Return the [X, Y] coordinate for the center point of the cell that contains the specified text.  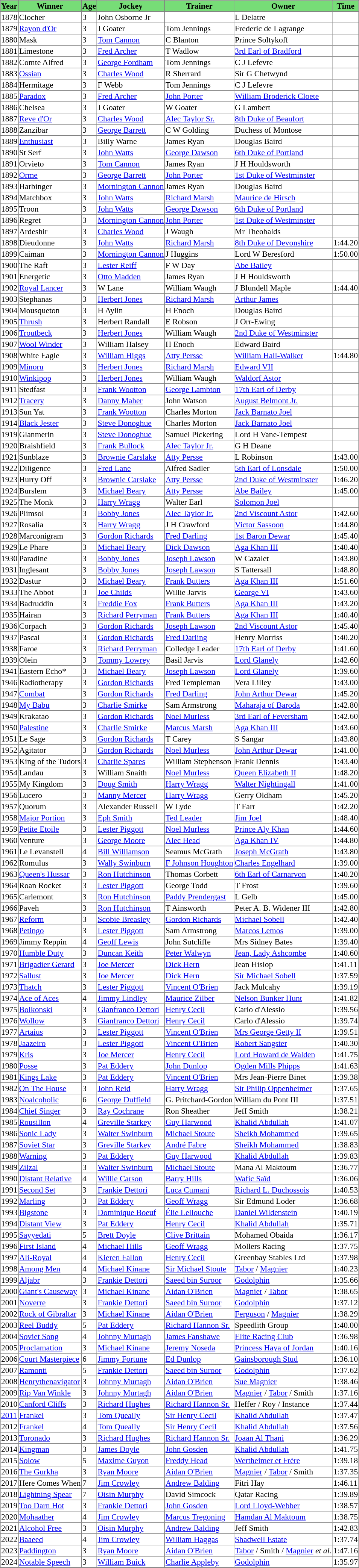
Time [345, 6]
L Delatre [283, 17]
William du Pont III [283, 1100]
1878 [9, 17]
Clocher [50, 17]
Marcos Lemos [283, 931]
Marcus Marsh [199, 728]
The Raft [50, 265]
1965 [9, 897]
1:36.10 [345, 1359]
1:40.30 [345, 1043]
Royal Lancer [50, 288]
Ace of Aces [50, 998]
Maxime Guyon [131, 1461]
1:48.80 [345, 570]
Paddy Prendergast [199, 897]
1:37.59 [345, 976]
Marconigram [50, 536]
Canford Cliffs [50, 1404]
First Island [50, 1246]
The Abbot [50, 592]
Thrush [50, 322]
1929 [9, 547]
2023 [9, 1551]
1:38.75 [345, 1517]
Wollow [50, 1021]
1991 [9, 1190]
1894 [9, 198]
1879 [9, 29]
Frederic de Lagrange [283, 29]
1931 [9, 570]
Ray Cochrane [131, 1111]
Caiman [50, 254]
Magnier / Tabor [283, 1291]
Ossian [50, 74]
R Sherrard [199, 74]
Daniel Wildenstein [283, 1212]
1:36.77 [345, 1167]
Jack Mulcahy [283, 987]
1896 [9, 220]
Lucero [50, 795]
George Fordham [131, 62]
1952 [9, 750]
Mr Theobalds [283, 232]
1927 [9, 525]
S Tattersall [283, 570]
2002 [9, 1314]
Willie Jarvis [199, 592]
1906 [9, 333]
Palestine [50, 728]
Joe Childs [131, 592]
Sue Magnier [283, 1382]
1961 [9, 852]
Kieren Fallon [131, 1258]
George Moore [131, 840]
Tabor / Magnier [283, 1269]
2018 [9, 1494]
1:37.47 [345, 1415]
Combat [50, 694]
1:38.46 [345, 1382]
Troutbeck [50, 333]
1:43.40 [345, 761]
Orme [50, 175]
Arthur James [283, 299]
Fred Lane [131, 468]
1890 [9, 153]
2015 [9, 1461]
1972 [9, 976]
Venture [50, 840]
L Gelb [283, 897]
John Osborne Jr [131, 17]
2017 [9, 1483]
Ogden Mills Phipps [283, 1066]
John Reid [131, 1088]
T Farr [283, 807]
1908 [9, 356]
William Higgs [131, 356]
1966 [9, 908]
Joaan Al Thani [283, 1438]
William Buick [131, 1562]
Proclamation [50, 1348]
1:38.21 [345, 1111]
Otto Madden [131, 277]
1904 [9, 310]
Maurice de Hirsch [283, 198]
Victor Sassoon [283, 525]
Eph Smith [131, 818]
Ron Sheather [199, 1111]
Braishfield [50, 446]
1:48.40 [345, 818]
Inglesant [50, 570]
John Dunlop [199, 1066]
Seamus McGrath [199, 852]
1996 [9, 1246]
1981 [9, 1077]
Winkipop [50, 378]
Mrs Sidney Bates [283, 942]
1911 [9, 389]
1903 [9, 299]
Mousqueton [50, 310]
Edward Baird [283, 344]
Bolkonski [50, 1010]
1964 [9, 885]
3rd Earl of Feversham [283, 716]
Jaazeiro [50, 1043]
1888 [9, 130]
William Snaith [131, 773]
Jean Hislop [283, 964]
1:42.83 [345, 1528]
Noalcoholic [50, 1100]
1:36.06 [345, 1179]
1:42.20 [345, 807]
William Hall-Walker [283, 356]
1979 [9, 1055]
Gerry Oldham [283, 795]
Rayon d'Or [50, 29]
1:39.89 [345, 1494]
1901 [9, 277]
Peter A. B. Widener III [283, 908]
Noverre [50, 1303]
William Stephenson [199, 761]
Dastur [50, 581]
1:37.98 [345, 1258]
The Gurkha [50, 1472]
1978 [9, 1043]
1935 [9, 615]
1:40.53 [345, 1190]
Troon [50, 209]
The Monk [50, 502]
Jimmy Fortune [131, 1359]
Lord W Beresford [283, 254]
Wafic Saïd [283, 1179]
Aljabr [50, 1280]
Ted Leader [199, 818]
George VI [283, 592]
1:37.75 [345, 1246]
1:39.19 [345, 987]
Fitri Hay [283, 1483]
1986 [9, 1134]
1:43.20 [345, 604]
2014 [9, 1449]
1:51.60 [345, 581]
Walter Earl [199, 502]
Alec Head [199, 840]
Mollers Racing [283, 1246]
1922 [9, 468]
Mohaather [50, 1517]
Rock of Gibraltar [50, 1314]
Alexander Russell [131, 807]
1928 [9, 536]
Sir G Chetwynd [283, 74]
Waldorf Astor [283, 378]
Aga Khan IV [283, 840]
1:40.23 [345, 1269]
Wally Swinburn [131, 863]
Mrs Jean-Pierre Binet [283, 1077]
1900 [9, 265]
Manny Mercer [131, 795]
Kingman [50, 1449]
1st Baron Dewar [283, 536]
Duncan Keith [131, 953]
Thatch [50, 987]
Michael Hills [131, 1246]
E Robson [199, 322]
1:38.57 [345, 1506]
Lightning Spear [50, 1494]
George Lambton [199, 389]
1:37.35 [345, 1472]
1953 [9, 761]
1951 [9, 739]
Olein [50, 660]
1892 [9, 175]
1:39.65 [345, 1134]
1997 [9, 1258]
1:39.40 [345, 942]
Burslem [50, 491]
1:38.83 [345, 1145]
1925 [9, 502]
Agitator [50, 750]
Duchess of Montose [283, 130]
Sayyedati [50, 1235]
1982 [9, 1088]
1913 [9, 412]
Mask [50, 40]
1923 [9, 480]
1937 [9, 637]
W Goater [199, 107]
Le Sage [50, 739]
Quorum [50, 807]
1:37.51 [345, 1100]
1962 [9, 863]
Tommy Lowrey [131, 660]
Posse [50, 1066]
1:35.71 [345, 1224]
Romulus [50, 863]
Dominique Boeuf [131, 1212]
Zilzal [50, 1167]
1:48.20 [345, 773]
2019 [9, 1506]
George Duffield [131, 1100]
Queen's Hussar [50, 874]
T Frost [283, 885]
Joseph McGrath [283, 852]
1976 [9, 1021]
Hermitage [50, 85]
Mana Al Maktoum [283, 1167]
Alfred Sadler [199, 468]
Charles Engelhard [283, 863]
Greenbay Stables Ltd [283, 1258]
1884 [9, 85]
Kris [50, 1055]
Marling [50, 1201]
Reve d'Or [50, 119]
John Sutcliffe [199, 942]
Notable Speech [50, 1562]
1968 [9, 931]
1899 [9, 254]
Walter Nightingall [283, 784]
1998 [9, 1269]
Michael Sobell [283, 919]
F W Day [199, 265]
Maurice Zilber [199, 998]
Doug Smith [131, 784]
Sir Edmund Loder [283, 1201]
8th Duke of Beaufort [283, 119]
1956 [9, 795]
1921 [9, 457]
W Lane [131, 288]
W Cazalet [283, 558]
J Waugh [199, 232]
Dieudonne [50, 243]
1959 [9, 829]
2024 [9, 1562]
1995 [9, 1235]
1:46.20 [345, 480]
1924 [9, 491]
2016 [9, 1472]
Winner [50, 6]
Krakatao [50, 716]
1895 [9, 209]
H Aylin [131, 310]
1939 [9, 660]
2009 [9, 1393]
Rosalia [50, 525]
1:40.60 [345, 953]
My Babu [50, 705]
Henry Morriss [283, 637]
Minoru [50, 367]
Elite Racing Club [283, 1336]
Charlie Spares [131, 761]
Sallust [50, 976]
5th Earl of Lonsdale [283, 468]
1:36.29 [345, 1438]
Bill Williamson [131, 852]
Samuel Pickering [199, 434]
Age [89, 6]
Willie Carson [131, 1179]
1:37.56 [345, 1427]
Corpach [50, 626]
Petite Etoile [50, 829]
6th Earl of Carnarvon [283, 874]
1:40.19 [345, 1212]
Distant Relative [50, 1179]
Year [9, 6]
Prince Soltykoff [283, 40]
1969 [9, 942]
1:46.11 [345, 1483]
1:36.98 [345, 1336]
1958 [9, 818]
Alcohol Free [50, 1528]
1:37.62 [345, 1370]
2006 [9, 1359]
Comte Alfred [50, 62]
1954 [9, 773]
Sunblaze [50, 457]
1:35.66 [345, 1280]
1990 [9, 1179]
1:37.16 [345, 1393]
1946 [9, 683]
Qatar Racing [283, 1494]
Vera Lilley [283, 683]
Chief Singer [50, 1111]
Élie Lellouche [199, 1212]
Radiotherapy [50, 683]
1970 [9, 953]
2020 [9, 1517]
Freddy Head [199, 1461]
1957 [9, 807]
Mohamed Obaida [283, 1235]
Scobie Breasley [131, 919]
Regret [50, 220]
Rip Van Winkle [50, 1393]
Stedfast [50, 389]
1949 [9, 716]
Baaeed [50, 1539]
Paradox [50, 96]
1992 [9, 1201]
Paddington [50, 1551]
Shadwell Estate [283, 1539]
C W Golding [199, 130]
Energetic [50, 277]
Chelsea [50, 107]
1:41.07 [345, 1122]
1973 [9, 987]
1993 [9, 1212]
Herbert Randall [131, 322]
2005 [9, 1348]
Le Levanstell [50, 852]
1905 [9, 322]
1974 [9, 998]
T Carey [199, 739]
1919 [9, 434]
1898 [9, 243]
1897 [9, 232]
3rd Earl of Bradford [283, 51]
Charlie Appleby [199, 1562]
Thomas Corbett [199, 874]
Artaius [50, 1032]
1889 [9, 141]
1891 [9, 164]
1977 [9, 1032]
1983 [9, 1100]
Alec Taylor Sr. [199, 119]
Paradine [50, 558]
1984 [9, 1111]
1967 [9, 919]
T Ainsworth [199, 908]
Ferguson / Magnier [283, 1314]
J Huggins [199, 254]
1:37.12 [345, 1303]
Glanmerin [50, 434]
1950 [9, 728]
Colledge Leader [199, 649]
Diligence [50, 468]
F Webb [131, 85]
1938 [9, 649]
1:37.74 [345, 1539]
Faroe [50, 649]
Trainer [199, 6]
Sir Michael Sobell [283, 976]
William Haggas [199, 1539]
1988 [9, 1156]
Robert Sangster [283, 1043]
My Kingdom [50, 784]
Sun Yat [50, 412]
J Blundell Maple [283, 288]
1:42.40 [345, 919]
Princess Haya of Jordan [283, 1348]
Sir Michael Stoute [199, 1269]
1934 [9, 604]
1:36.68 [345, 1201]
Second Set [50, 1190]
1985 [9, 1122]
Petingo [50, 931]
1:36.17 [345, 1235]
1941 [9, 671]
1909 [9, 367]
Plimsol [50, 513]
1:38.29 [345, 1314]
Ali-Royal [50, 1258]
2022 [9, 1539]
1971 [9, 964]
1:39.83 [345, 1156]
Harbinger [50, 186]
Badruddin [50, 604]
1880 [9, 40]
Billy Warne [131, 141]
T Wadlow [199, 51]
Frank Bullock [131, 446]
1:47.16 [345, 1551]
G Lambert [283, 107]
Owner [283, 6]
1902 [9, 288]
1920 [9, 446]
1989 [9, 1167]
2007 [9, 1370]
1:40.16 [345, 1348]
1960 [9, 840]
1887 [9, 119]
James Doyle [131, 1449]
Jean, Lady Ashcombe [283, 953]
1963 [9, 874]
Brigadier Gerard [50, 964]
Ardeshir [50, 232]
Jimmy Reppin [50, 942]
John Watson [199, 401]
Marcus Tregoning [199, 1517]
2010 [9, 1404]
George Todd [199, 885]
1:41.82 [345, 998]
Mrs George Getty II [283, 1032]
Court Masterpiece [50, 1359]
Wool Winder [50, 344]
Paveh [50, 908]
Orvieto [50, 164]
G H Deane [283, 446]
Clive Brittain [199, 1235]
Hurry Off [50, 480]
Roan Rocket [50, 885]
1:39.51 [345, 1032]
1955 [9, 784]
Danny Maher [131, 401]
Solow [50, 1461]
David Simcock [199, 1494]
André Fabre [199, 1145]
Fred Templeman [199, 683]
2021 [9, 1528]
William Broderick Cloete [283, 96]
Geoff Lewis [131, 942]
Lord Howard de Walden [283, 1055]
Gainsborough Stud [283, 1359]
Here Comes When [50, 1483]
1907 [9, 344]
Prince Aly Khan [283, 829]
2011 [9, 1415]
2012 [9, 1427]
Basil Jarvis [199, 660]
F Johnson Houghton [199, 863]
1930 [9, 558]
2003 [9, 1325]
1:37.65 [345, 1088]
Warning [50, 1156]
S Sangar [283, 739]
Ramonti [50, 1370]
Maharaja of Baroda [283, 705]
On The House [50, 1088]
Peter Walwyn [199, 953]
1885 [9, 96]
Pascal [50, 637]
Zanzibar [50, 130]
J Orr-Ewing [283, 322]
Dick Dawson [199, 547]
1:41.63 [345, 1066]
Soviet Song [50, 1336]
1:35.97 [345, 1562]
1914 [9, 423]
Landau [50, 773]
1:44.20 [345, 243]
1975 [9, 1010]
1:41.60 [345, 649]
J H Crawford [199, 525]
Jim Joel [283, 818]
Heffer / Roy / Instance [283, 1404]
Kings Lake [50, 1077]
2000 [9, 1291]
Barry Hills [199, 1179]
1912 [9, 401]
Rousillon [50, 1122]
1910 [9, 378]
L Robinson [283, 457]
1:39.56 [345, 1010]
Jimmy Lindley [131, 998]
Luca Cumani [199, 1190]
8th Duke of Devonshire [283, 243]
Lester Reiff [131, 265]
Tabor / Smith / Magnier et al. [283, 1551]
Richard L. Duchossois [283, 1190]
G. Pritchard-Gordon [199, 1100]
Toronado [50, 1438]
Black Jester [50, 423]
2008 [9, 1382]
1980 [9, 1066]
Wertheimer et Frère [283, 1461]
1:38.65 [345, 1291]
1:39.74 [345, 1021]
Reform [50, 919]
1987 [9, 1145]
1926 [9, 513]
Too Darn Hot [50, 1506]
1999 [9, 1280]
1994 [9, 1224]
Hairan [50, 615]
King of the Tudors [50, 761]
Nelson Bunker Hunt [283, 998]
Sonic Lady [50, 1134]
August Belmont Jr. [283, 401]
Speedlith Group [283, 1325]
Ed Dunlop [199, 1359]
Jeremy Noseda [199, 1348]
Freddie Fox [131, 604]
Bigstone [50, 1212]
1886 [9, 107]
W Lyde [199, 807]
Solomon Joel [283, 502]
Major Portion [50, 818]
Among Men [50, 1269]
1:37.44 [345, 1404]
1936 [9, 626]
1882 [9, 62]
1:40.00 [345, 1325]
Sir Philip Oppenheimer [283, 1088]
1:44.40 [345, 288]
Frank Dennis [283, 761]
1:39.38 [345, 1077]
1948 [9, 705]
Carlemont [50, 897]
1:39.18 [345, 1461]
1881 [9, 51]
1:41.11 [345, 964]
Limestone [50, 51]
Enthusiast [50, 141]
Lord H Vane-Tempest [283, 434]
Tracery [50, 401]
Lord Lloyd-Webber [283, 1506]
2001 [9, 1303]
Stephanas [50, 299]
Giant's Causeway [50, 1291]
Hamdan Al Maktoum [283, 1517]
White Eagle [50, 356]
William Halsey [131, 344]
James Fanshawe [199, 1336]
Brett Doyle [131, 1235]
C Blanton [199, 40]
1947 [9, 694]
Distant View [50, 1224]
1933 [9, 592]
1893 [9, 186]
2004 [9, 1336]
Le Phare [50, 547]
Jockey [131, 6]
Henrythenavigator [50, 1382]
Soviet Star [50, 1145]
Humble Duty [50, 953]
1932 [9, 581]
Reel Buddy [50, 1325]
1:44.60 [345, 829]
Queen Elizabeth II [283, 773]
Eastern Echo* [50, 671]
1883 [9, 74]
Edward VII [283, 367]
St Serf [50, 153]
Matchbox [50, 198]
2013 [9, 1438]
